Extract the [x, y] coordinate from the center of the cell holding the provided text.  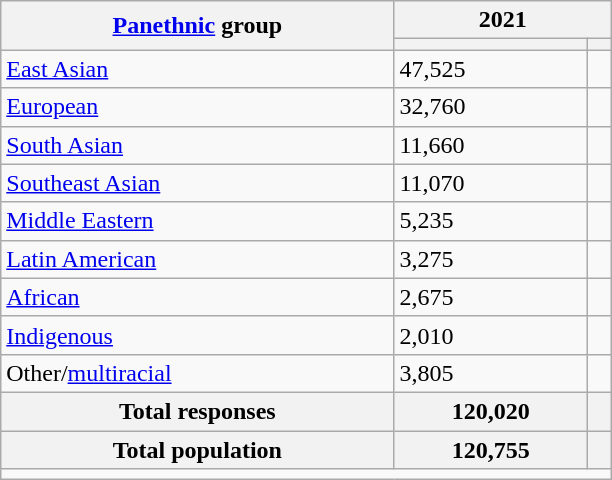
Indigenous [198, 335]
African [198, 297]
11,660 [491, 145]
Other/multiracial [198, 373]
11,070 [491, 183]
2,675 [491, 297]
European [198, 107]
120,020 [491, 411]
Total population [198, 449]
Southeast Asian [198, 183]
Total responses [198, 411]
32,760 [491, 107]
3,275 [491, 259]
120,755 [491, 449]
5,235 [491, 221]
2021 [503, 20]
47,525 [491, 69]
South Asian [198, 145]
3,805 [491, 373]
Middle Eastern [198, 221]
Panethnic group [198, 26]
Latin American [198, 259]
East Asian [198, 69]
2,010 [491, 335]
